Determine the [X, Y] coordinate at the center of the cell enclosing the given text.  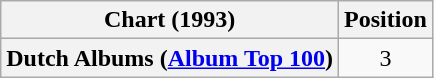
Dutch Albums (Album Top 100) [170, 58]
Position [386, 20]
3 [386, 58]
Chart (1993) [170, 20]
